Identify which cell holds the provided text, then report its [x, y] central coordinate. 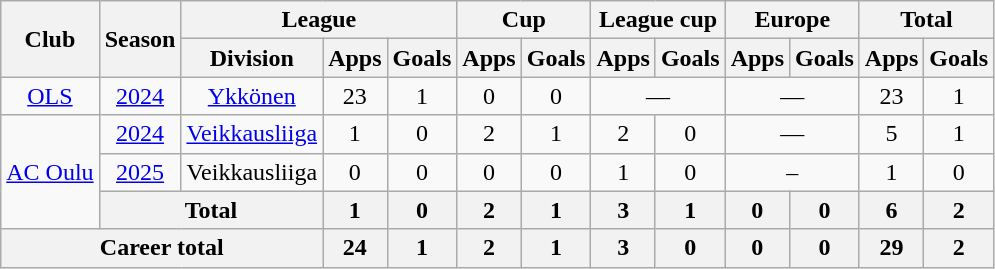
Europe [792, 20]
League [319, 20]
29 [891, 248]
2025 [140, 172]
Season [140, 39]
League cup [658, 20]
5 [891, 134]
Ykkönen [252, 96]
Career total [162, 248]
OLS [50, 96]
Division [252, 58]
Club [50, 39]
AC Oulu [50, 172]
– [792, 172]
Cup [524, 20]
24 [355, 248]
6 [891, 210]
